Scan for the cell matching the given text and deliver its (X, Y) coordinate at center. 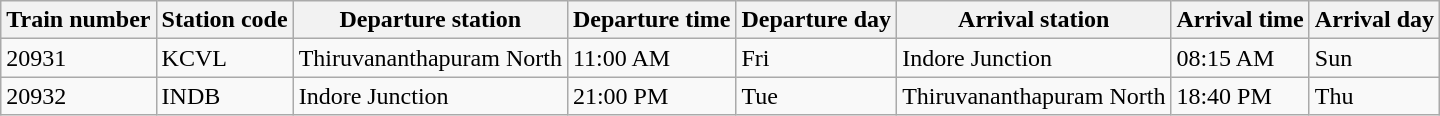
Departure station (430, 20)
Arrival time (1240, 20)
20931 (78, 58)
Departure day (816, 20)
21:00 PM (652, 96)
Sun (1374, 58)
Train number (78, 20)
Fri (816, 58)
Tue (816, 96)
Arrival day (1374, 20)
20932 (78, 96)
18:40 PM (1240, 96)
08:15 AM (1240, 58)
INDB (224, 96)
Departure time (652, 20)
Station code (224, 20)
Arrival station (1034, 20)
KCVL (224, 58)
Thu (1374, 96)
11:00 AM (652, 58)
